Return the (X, Y) coordinate for the center point of the cell that contains the specified text.  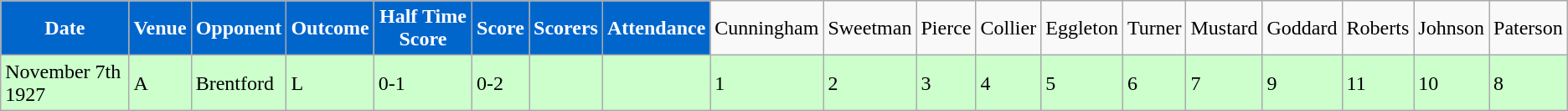
Paterson (1529, 29)
9 (1302, 82)
2 (869, 82)
0-2 (501, 82)
10 (1452, 82)
L (330, 82)
Opponent (239, 29)
Venue (160, 29)
A (160, 82)
Collier (1008, 29)
6 (1154, 82)
8 (1529, 82)
Half Time Score (422, 29)
November 7th 1927 (65, 82)
Pierce (946, 29)
Turner (1154, 29)
Goddard (1302, 29)
5 (1082, 82)
Cunningham (767, 29)
0-1 (422, 82)
3 (946, 82)
1 (767, 82)
Attendance (656, 29)
11 (1378, 82)
Brentford (239, 82)
Mustard (1225, 29)
Sweetman (869, 29)
4 (1008, 82)
Scorers (566, 29)
Roberts (1378, 29)
Eggleton (1082, 29)
7 (1225, 82)
Outcome (330, 29)
Date (65, 29)
Johnson (1452, 29)
Score (501, 29)
